Locate the cell with the specified text and output its [x, y] center coordinate. 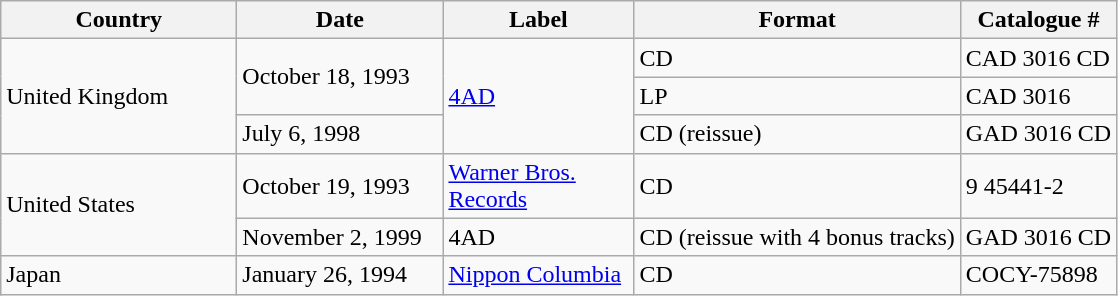
COCY-75898 [1038, 275]
CD (reissue) [797, 134]
October 19, 1993 [340, 186]
January 26, 1994 [340, 275]
July 6, 1998 [340, 134]
LP [797, 96]
Label [538, 20]
Date [340, 20]
Format [797, 20]
CAD 3016 [1038, 96]
9 45441-2 [1038, 186]
United States [119, 204]
October 18, 1993 [340, 77]
Warner Bros. Records [538, 186]
Nippon Columbia [538, 275]
CAD 3016 CD [1038, 58]
November 2, 1999 [340, 237]
United Kingdom [119, 96]
Japan [119, 275]
Country [119, 20]
CD (reissue with 4 bonus tracks) [797, 237]
Catalogue # [1038, 20]
